Extract the [X, Y] coordinate from the center of the cell holding the provided text.  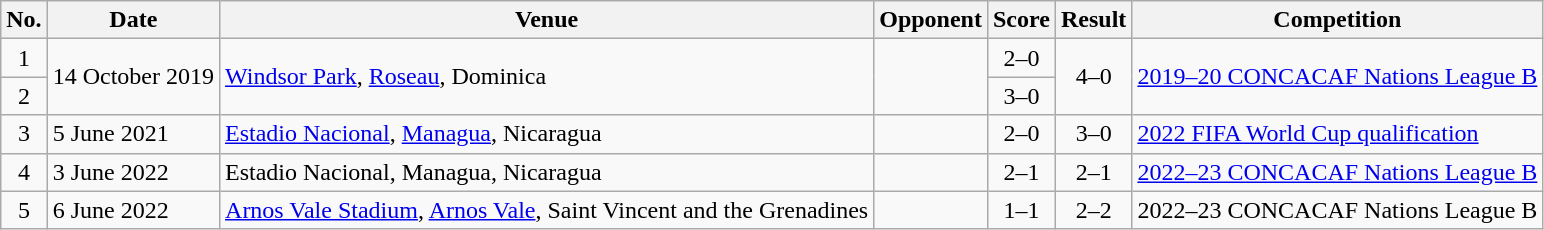
14 October 2019 [133, 77]
3 June 2022 [133, 172]
2019–20 CONCACAF Nations League B [1338, 77]
3 [24, 134]
Arnos Vale Stadium, Arnos Vale, Saint Vincent and the Grenadines [547, 210]
5 June 2021 [133, 134]
Venue [547, 20]
2–2 [1093, 210]
1–1 [1021, 210]
2022 FIFA World Cup qualification [1338, 134]
No. [24, 20]
4–0 [1093, 77]
6 June 2022 [133, 210]
Competition [1338, 20]
Score [1021, 20]
5 [24, 210]
1 [24, 58]
Date [133, 20]
Opponent [931, 20]
4 [24, 172]
Result [1093, 20]
2 [24, 96]
Windsor Park, Roseau, Dominica [547, 77]
